Pinpoint the cell where the given text exists, returning its (x, y) midpoint coordinate. 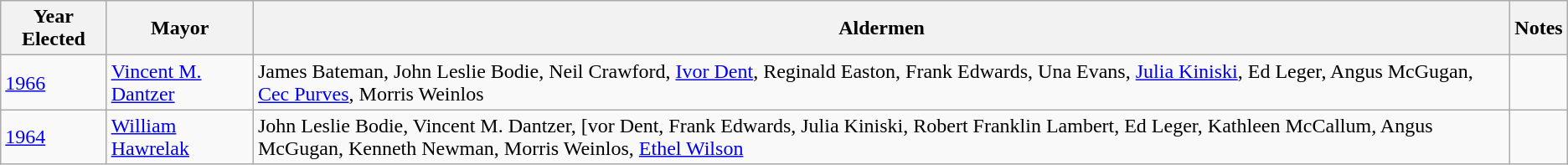
Vincent M. Dantzer (179, 82)
William Hawrelak (179, 137)
Notes (1539, 28)
Year Elected (54, 28)
1964 (54, 137)
Mayor (179, 28)
1966 (54, 82)
Aldermen (881, 28)
